Pinpoint the cell where the given text exists, returning its (X, Y) midpoint coordinate. 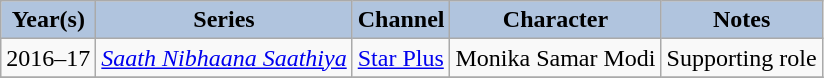
2016–17 (48, 58)
Supporting role (742, 58)
Year(s) (48, 20)
Notes (742, 20)
Series (224, 20)
Character (556, 20)
Saath Nibhaana Saathiya (224, 58)
Monika Samar Modi (556, 58)
Star Plus (401, 58)
Channel (401, 20)
